Extract the (X, Y) coordinate from the center of the cell holding the provided text.  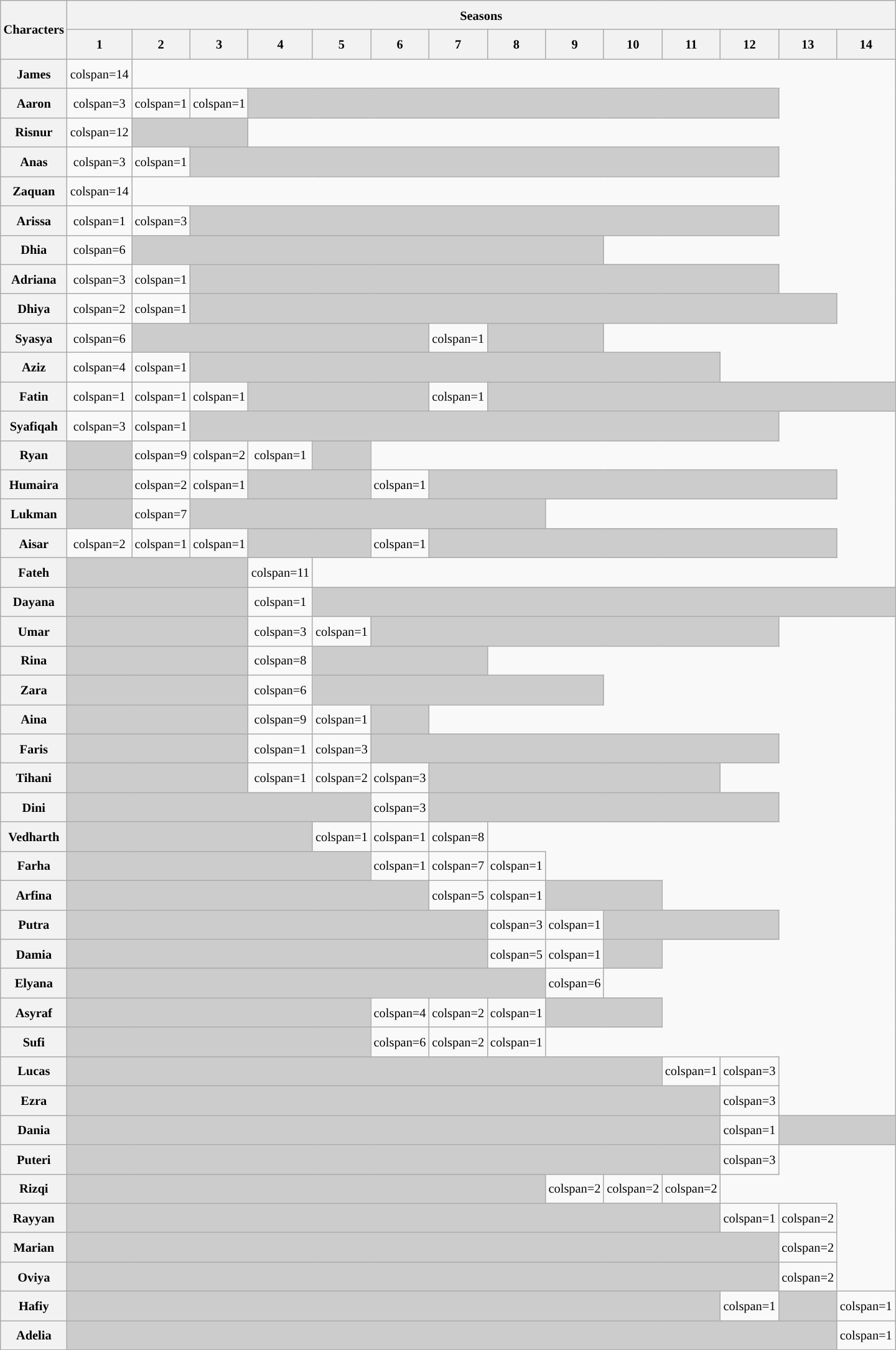
Zara (34, 689)
Tihani (34, 778)
Anas (34, 162)
11 (691, 45)
Vedharth (34, 836)
Damia (34, 953)
Putra (34, 924)
Ezra (34, 1100)
Asyraf (34, 1013)
Arissa (34, 220)
8 (516, 45)
Adelia (34, 1335)
10 (633, 45)
Ryan (34, 455)
Syafiqah (34, 426)
Dayana (34, 601)
2 (161, 45)
Lukman (34, 514)
Syasya (34, 337)
Humaira (34, 484)
Dini (34, 808)
Dania (34, 1130)
Zaquan (34, 190)
4 (280, 45)
Aaron (34, 103)
14 (866, 45)
Lucas (34, 1071)
Seasons (482, 15)
Hafiy (34, 1305)
Aziz (34, 367)
Fatin (34, 396)
Faris (34, 748)
Dhia (34, 250)
9 (575, 45)
5 (342, 45)
Rizqi (34, 1188)
Farha (34, 866)
Aisar (34, 542)
Aina (34, 719)
Puteri (34, 1158)
James (34, 73)
colspan=11 (280, 572)
Adriana (34, 279)
Elyana (34, 983)
13 (808, 45)
12 (750, 45)
Marian (34, 1247)
Dhiya (34, 309)
Sufi (34, 1041)
Umar (34, 631)
Characters (34, 29)
Arfina (34, 895)
7 (458, 45)
Fateh (34, 572)
Rayyan (34, 1218)
1 (100, 45)
Oviya (34, 1277)
Rina (34, 661)
6 (400, 45)
3 (219, 45)
Risnur (34, 132)
colspan=12 (100, 132)
